Identify which cell holds the provided text, then report its [X, Y] central coordinate. 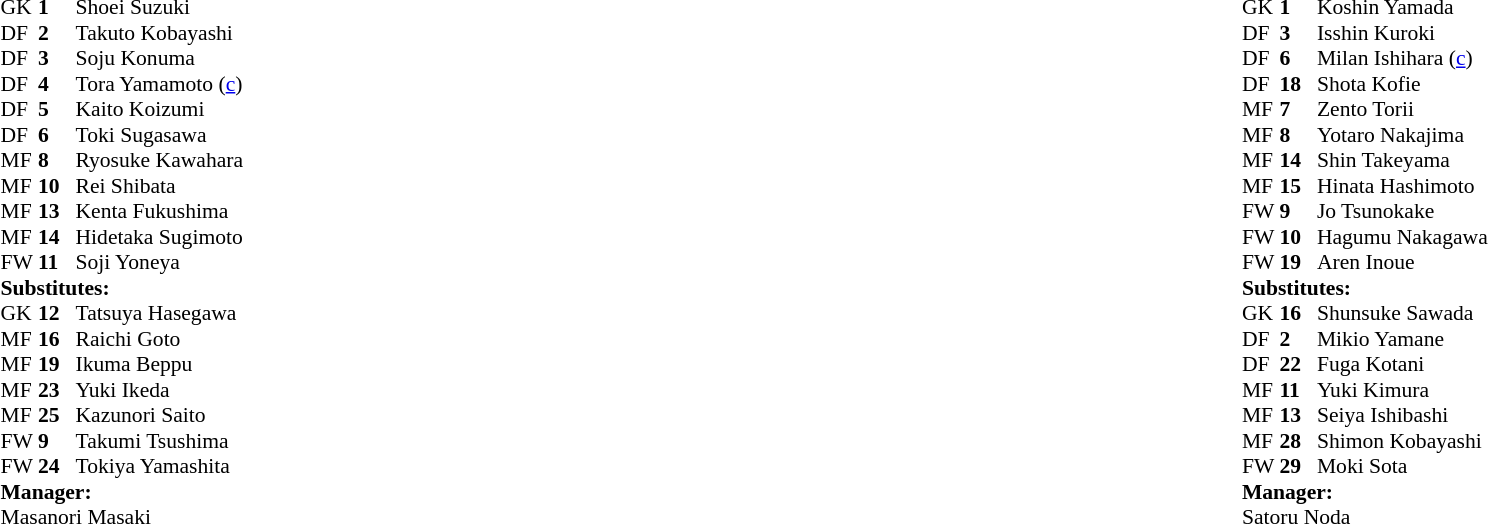
Yuki Kimura [1402, 390]
Tatsuya Hasegawa [160, 313]
Soji Yoneya [160, 263]
Hagumu Nakagawa [1402, 237]
Jo Tsunokake [1402, 211]
22 [1298, 365]
Ikuma Beppu [160, 365]
24 [57, 467]
5 [57, 109]
Hidetaka Sugimoto [160, 237]
Yuki Ikeda [160, 390]
Mikio Yamane [1402, 339]
4 [57, 84]
Shin Takeyama [1402, 161]
15 [1298, 186]
18 [1298, 84]
Ryosuke Kawahara [160, 161]
Rei Shibata [160, 186]
12 [57, 313]
7 [1298, 109]
Fuga Kotani [1402, 365]
Kenta Fukushima [160, 211]
Takuto Kobayashi [160, 33]
25 [57, 415]
Tora Yamamoto (c) [160, 84]
Yotaro Nakajima [1402, 135]
Soju Konuma [160, 59]
Milan Ishihara (c) [1402, 59]
Zento Torii [1402, 109]
Toki Sugasawa [160, 135]
Kaito Koizumi [160, 109]
29 [1298, 467]
23 [57, 390]
Shunsuke Sawada [1402, 313]
Takumi Tsushima [160, 441]
Aren Inoue [1402, 263]
Tokiya Yamashita [160, 467]
Isshin Kuroki [1402, 33]
Seiya Ishibashi [1402, 415]
Shota Kofie [1402, 84]
Hinata Hashimoto [1402, 186]
Moki Sota [1402, 467]
Kazunori Saito [160, 415]
28 [1298, 441]
Shimon Kobayashi [1402, 441]
Raichi Goto [160, 339]
